Locate the cell with the specified text and output its (x, y) center coordinate. 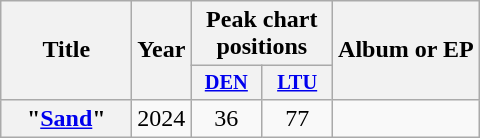
DEN (226, 83)
Peak chart positions (262, 34)
Album or EP (406, 50)
Year (162, 50)
2024 (162, 118)
77 (298, 118)
Title (66, 50)
36 (226, 118)
LTU (298, 83)
"Sand" (66, 118)
